Locate the cell with the specified text and output its (X, Y) center coordinate. 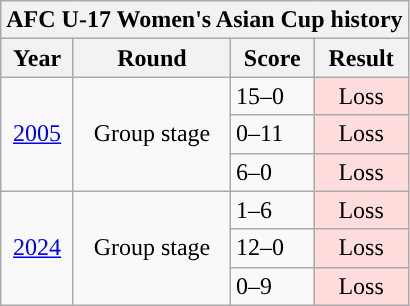
2024 (38, 248)
2005 (38, 134)
15–0 (273, 96)
0–9 (273, 286)
Result (361, 58)
Year (38, 58)
0–11 (273, 134)
Round (152, 58)
AFC U-17 Women's Asian Cup history (204, 20)
1–6 (273, 210)
12–0 (273, 248)
6–0 (273, 172)
Score (273, 58)
